For the text-containing cell, return its midpoint in [x, y] coordinate format. 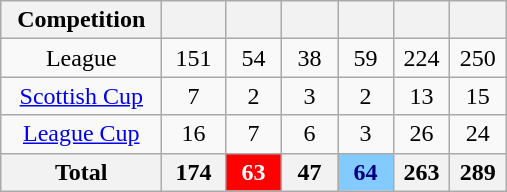
15 [478, 96]
64 [366, 172]
6 [309, 134]
289 [478, 172]
16 [194, 134]
Scottish Cup [82, 96]
59 [366, 58]
54 [253, 58]
League Cup [82, 134]
250 [478, 58]
13 [422, 96]
24 [478, 134]
Total [82, 172]
263 [422, 172]
League [82, 58]
Competition [82, 20]
174 [194, 172]
151 [194, 58]
224 [422, 58]
38 [309, 58]
26 [422, 134]
47 [309, 172]
63 [253, 172]
